Detect which cell encompasses the target text, then output its (x, y) center coordinate. 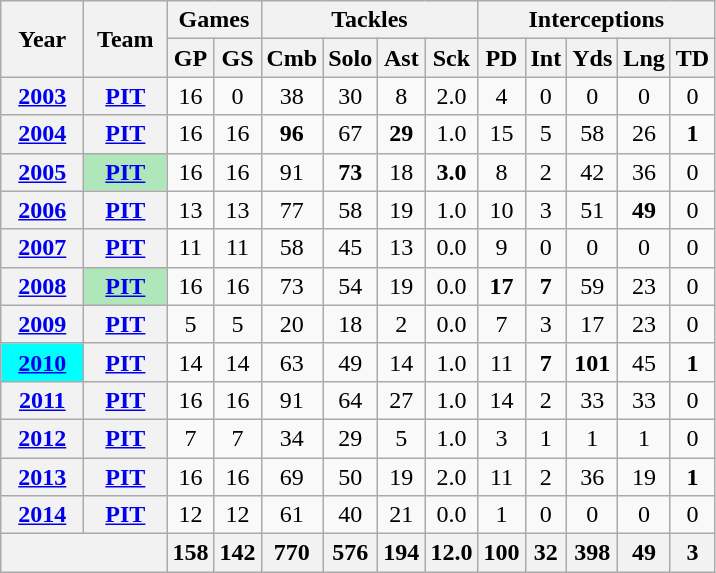
Yds (592, 58)
2004 (42, 134)
64 (350, 400)
32 (546, 553)
67 (350, 134)
TD (692, 58)
398 (592, 553)
2012 (42, 438)
4 (502, 96)
Ast (402, 58)
61 (292, 515)
PD (502, 58)
Year (42, 39)
15 (502, 134)
26 (644, 134)
12.0 (452, 553)
158 (190, 553)
59 (592, 286)
770 (292, 553)
10 (502, 210)
2005 (42, 172)
20 (292, 324)
GS (238, 58)
69 (292, 477)
2011 (42, 400)
2013 (42, 477)
9 (502, 248)
27 (402, 400)
77 (292, 210)
Lng (644, 58)
21 (402, 515)
2010 (42, 362)
2003 (42, 96)
2007 (42, 248)
Interceptions (596, 20)
Solo (350, 58)
34 (292, 438)
142 (238, 553)
GP (190, 58)
63 (292, 362)
3.0 (452, 172)
2014 (42, 515)
96 (292, 134)
42 (592, 172)
Team (126, 39)
2006 (42, 210)
194 (402, 553)
101 (592, 362)
Games (214, 20)
2009 (42, 324)
38 (292, 96)
576 (350, 553)
100 (502, 553)
Tackles (370, 20)
Cmb (292, 58)
Sck (452, 58)
2008 (42, 286)
Int (546, 58)
50 (350, 477)
40 (350, 515)
54 (350, 286)
51 (592, 210)
30 (350, 96)
